From the cell containing the given text, extract its center point as [x, y] coordinate. 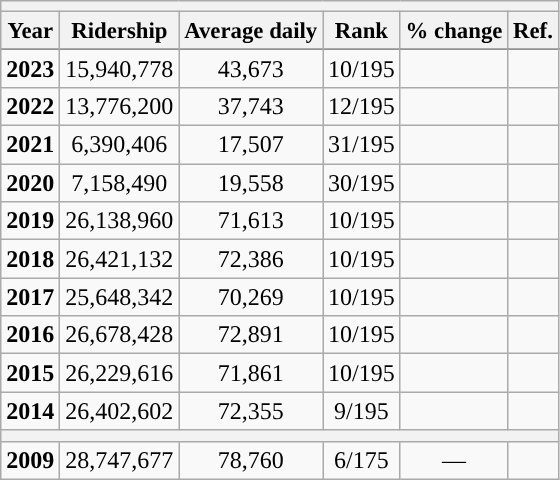
2014 [30, 411]
26,138,960 [120, 221]
2009 [30, 460]
72,386 [251, 259]
2023 [30, 68]
Ridership [120, 31]
2017 [30, 297]
7,158,490 [120, 183]
15,940,778 [120, 68]
12/195 [362, 106]
70,269 [251, 297]
30/195 [362, 183]
6/175 [362, 460]
78,760 [251, 460]
72,891 [251, 335]
31/195 [362, 145]
2015 [30, 373]
71,613 [251, 221]
2022 [30, 106]
2020 [30, 183]
26,402,602 [120, 411]
Ref. [533, 31]
2019 [30, 221]
19,558 [251, 183]
Rank [362, 31]
43,673 [251, 68]
Year [30, 31]
28,747,677 [120, 460]
6,390,406 [120, 145]
25,648,342 [120, 297]
26,229,616 [120, 373]
37,743 [251, 106]
26,678,428 [120, 335]
9/195 [362, 411]
— [454, 460]
72,355 [251, 411]
13,776,200 [120, 106]
% change [454, 31]
2018 [30, 259]
2021 [30, 145]
26,421,132 [120, 259]
2016 [30, 335]
17,507 [251, 145]
Average daily [251, 31]
71,861 [251, 373]
